Detect which cell encompasses the target text, then output its [x, y] center coordinate. 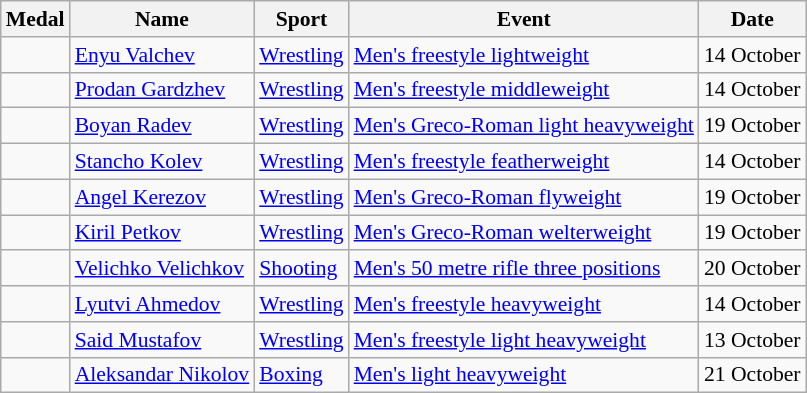
21 October [752, 375]
Stancho Kolev [162, 162]
Prodan Gardzhev [162, 90]
Men's light heavyweight [524, 375]
Event [524, 19]
Angel Kerezov [162, 197]
Lyutvi Ahmedov [162, 304]
Boyan Radev [162, 126]
13 October [752, 340]
Shooting [301, 269]
20 October [752, 269]
Medal [36, 19]
Men's freestyle middleweight [524, 90]
Men's Greco-Roman welterweight [524, 233]
Men's freestyle featherweight [524, 162]
Men's freestyle light heavyweight [524, 340]
Name [162, 19]
Men's Greco-Roman flyweight [524, 197]
Aleksandar Nikolov [162, 375]
Enyu Valchev [162, 55]
Said Mustafov [162, 340]
Men's 50 metre rifle three positions [524, 269]
Kiril Petkov [162, 233]
Men's Greco-Roman light heavyweight [524, 126]
Men's freestyle lightweight [524, 55]
Sport [301, 19]
Men's freestyle heavyweight [524, 304]
Boxing [301, 375]
Velichko Velichkov [162, 269]
Date [752, 19]
